Find where the given text appears and provide that cell's center as [x, y] coordinate. 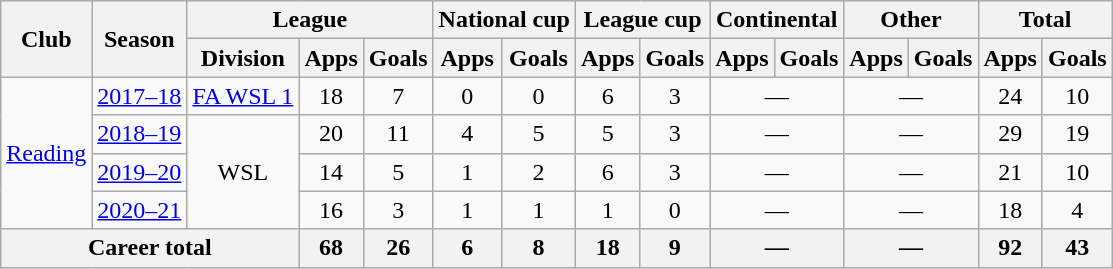
92 [1010, 248]
Club [46, 39]
League [310, 20]
24 [1010, 96]
FA WSL 1 [243, 96]
Season [140, 39]
68 [331, 248]
Continental [777, 20]
National cup [504, 20]
2020–21 [140, 210]
2 [538, 172]
Career total [150, 248]
League cup [642, 20]
2019–20 [140, 172]
2018–19 [140, 134]
Other [911, 20]
26 [398, 248]
Division [243, 58]
43 [1077, 248]
11 [398, 134]
20 [331, 134]
9 [675, 248]
29 [1010, 134]
WSL [243, 172]
21 [1010, 172]
2017–18 [140, 96]
7 [398, 96]
16 [331, 210]
19 [1077, 134]
14 [331, 172]
8 [538, 248]
Reading [46, 153]
Total [1045, 20]
